Provide the [X, Y] coordinate of the cell's center where the given text is located.  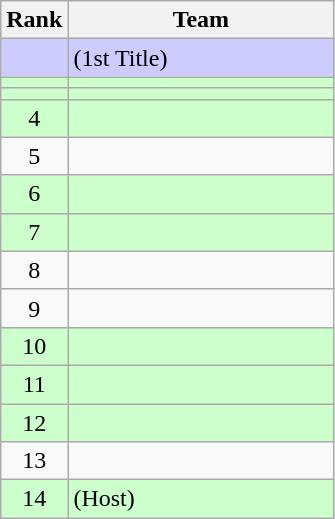
Team [201, 20]
8 [34, 270]
11 [34, 384]
10 [34, 346]
7 [34, 232]
9 [34, 308]
(1st Title) [201, 58]
13 [34, 461]
4 [34, 118]
(Host) [201, 499]
5 [34, 156]
6 [34, 194]
12 [34, 423]
Rank [34, 20]
14 [34, 499]
